Pinpoint the cell where the given text exists, returning its (X, Y) midpoint coordinate. 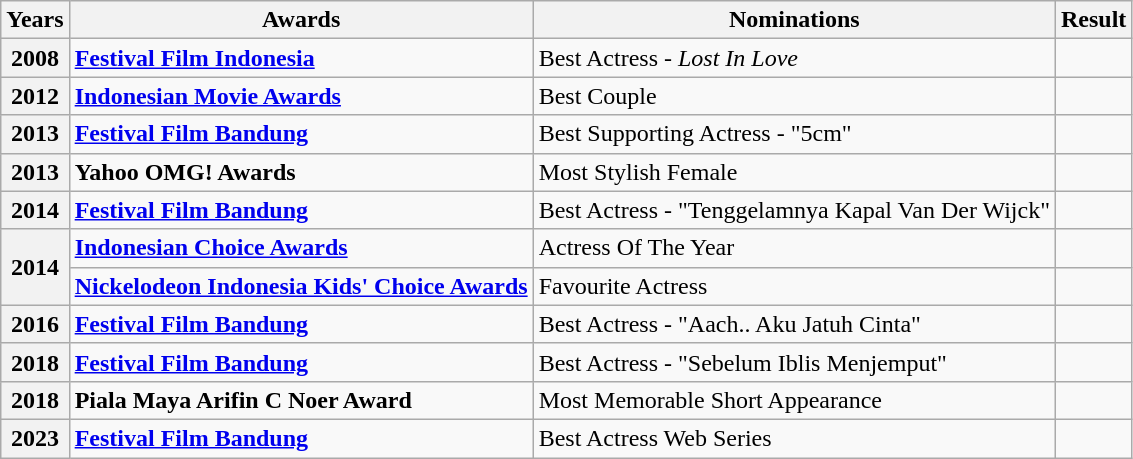
Most Memorable Short Appearance (794, 400)
Best Actress - "Sebelum Iblis Menjemput" (794, 362)
Best Actress - "Tenggelamnya Kapal Van Der Wijck" (794, 210)
2008 (35, 58)
2023 (35, 438)
Nominations (794, 20)
Years (35, 20)
Best Actress Web Series (794, 438)
2016 (35, 324)
Piala Maya Arifin C Noer Award (301, 400)
Festival Film Indonesia (301, 58)
Best Actress - "Aach.. Aku Jatuh Cinta" (794, 324)
2012 (35, 96)
Indonesian Movie Awards (301, 96)
Most Stylish Female (794, 172)
Best Couple (794, 96)
Favourite Actress (794, 286)
Indonesian Choice Awards (301, 248)
Actress Of The Year (794, 248)
Best Actress - Lost In Love (794, 58)
Nickelodeon Indonesia Kids' Choice Awards (301, 286)
Best Supporting Actress - "5cm" (794, 134)
Awards (301, 20)
Result (1093, 20)
Yahoo OMG! Awards (301, 172)
